Provide the (X, Y) coordinate of the cell's center where the given text is located.  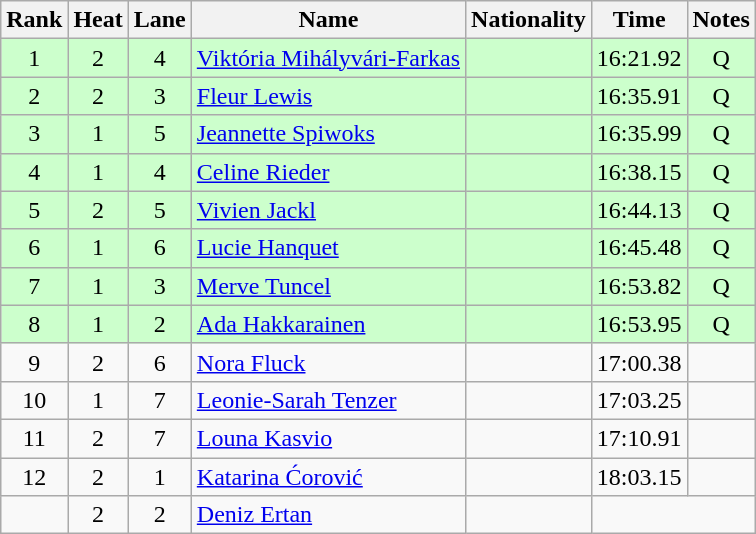
Katarina Ćorović (328, 477)
Lane (160, 20)
Heat (98, 20)
Time (639, 20)
12 (34, 477)
Lucie Hanquet (328, 248)
Leonie-Sarah Tenzer (328, 400)
16:38.15 (639, 172)
Viktória Mihályvári-Farkas (328, 58)
9 (34, 362)
16:35.91 (639, 96)
Rank (34, 20)
Notes (721, 20)
16:44.13 (639, 210)
11 (34, 438)
Celine Rieder (328, 172)
17:03.25 (639, 400)
16:35.99 (639, 134)
Fleur Lewis (328, 96)
18:03.15 (639, 477)
Louna Kasvio (328, 438)
Jeannette Spiwoks (328, 134)
Nationality (529, 20)
16:53.95 (639, 324)
Ada Hakkarainen (328, 324)
Vivien Jackl (328, 210)
Merve Tuncel (328, 286)
17:10.91 (639, 438)
Nora Fluck (328, 362)
16:21.92 (639, 58)
Deniz Ertan (328, 515)
Name (328, 20)
8 (34, 324)
17:00.38 (639, 362)
10 (34, 400)
16:53.82 (639, 286)
16:45.48 (639, 248)
